From the cell containing the given text, extract its center point as (x, y) coordinate. 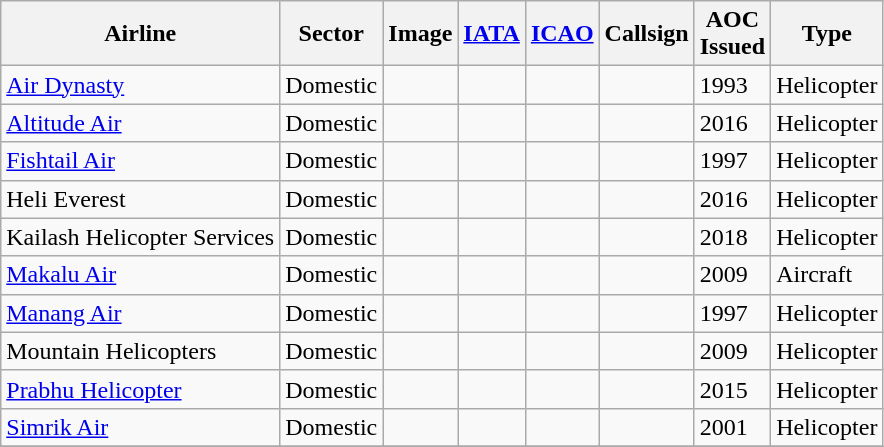
Airline (140, 34)
1993 (732, 85)
Altitude Air (140, 123)
2018 (732, 237)
Sector (332, 34)
Heli Everest (140, 199)
AOCIssued (732, 34)
ICAO (562, 34)
Type (827, 34)
Mountain Helicopters (140, 351)
Image (420, 34)
Callsign (646, 34)
Kailash Helicopter Services (140, 237)
Air Dynasty (140, 85)
Fishtail Air (140, 161)
Makalu Air (140, 275)
Prabhu Helicopter (140, 389)
Manang Air (140, 313)
IATA (492, 34)
2001 (732, 427)
2015 (732, 389)
Simrik Air (140, 427)
Aircraft (827, 275)
